Find where the given text appears and provide that cell's center as [x, y] coordinate. 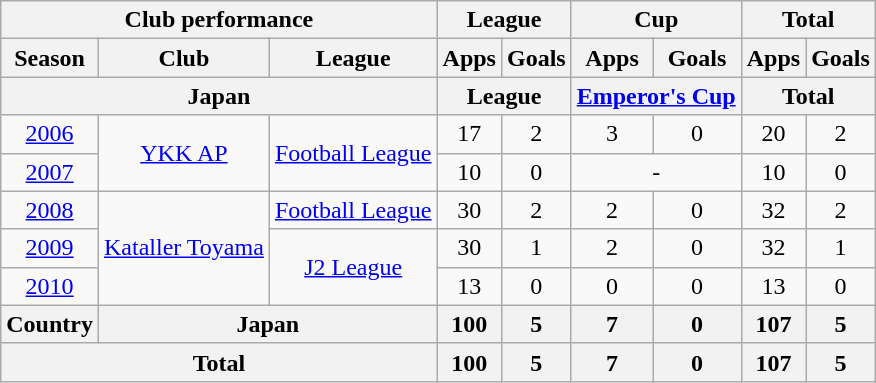
Emperor's Cup [656, 96]
Cup [656, 20]
2007 [50, 172]
- [656, 172]
Kataller Toyama [184, 248]
Club performance [219, 20]
2010 [50, 286]
2008 [50, 210]
2009 [50, 248]
Club [184, 58]
YKK AP [184, 153]
J2 League [353, 267]
Season [50, 58]
Country [50, 324]
20 [773, 134]
17 [469, 134]
3 [612, 134]
2006 [50, 134]
